Detect which cell encompasses the target text, then output its [x, y] center coordinate. 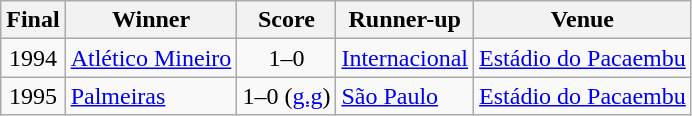
Palmeiras [151, 96]
Venue [583, 20]
1–0 [286, 58]
1995 [33, 96]
Final [33, 20]
1994 [33, 58]
São Paulo [405, 96]
Atlético Mineiro [151, 58]
Score [286, 20]
Runner-up [405, 20]
Internacional [405, 58]
1–0 (g.g) [286, 96]
Winner [151, 20]
